Find where the given text appears and provide that cell's center as (X, Y) coordinate. 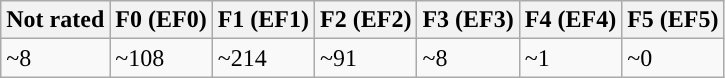
F4 (EF4) (570, 20)
Not rated (56, 20)
F2 (EF2) (366, 20)
F3 (EF3) (468, 20)
~0 (673, 58)
~1 (570, 58)
F0 (EF0) (161, 20)
~214 (263, 58)
~108 (161, 58)
F5 (EF5) (673, 20)
F1 (EF1) (263, 20)
~91 (366, 58)
